Output the (x, y) coordinate of the center of the cell containing the given text.  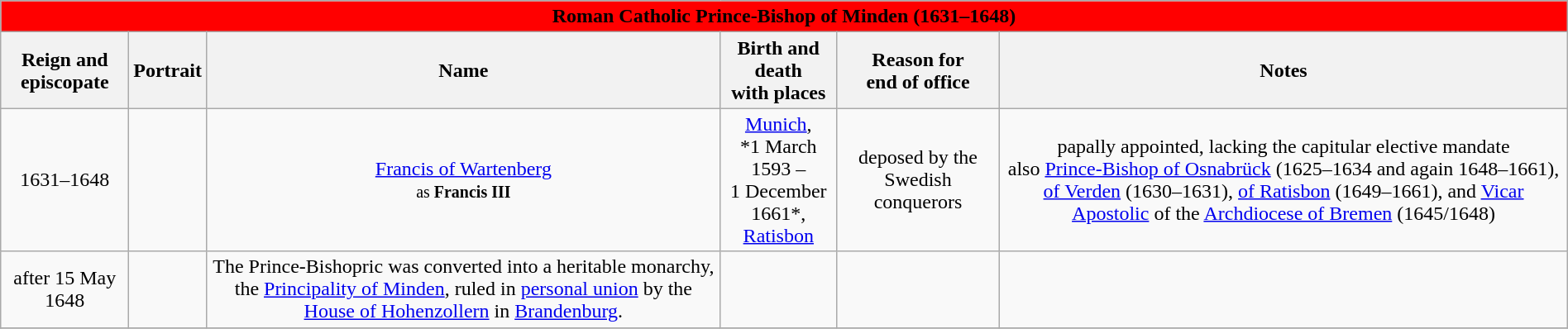
after 15 May 1648 (65, 289)
Reign and episcopate (65, 70)
Reason for end of office (918, 70)
Munich, *1 March 1593 – 1 December 1661*, Ratisbon (778, 180)
Francis of Wartenbergas Francis III (463, 180)
1631–1648 (65, 180)
Name (463, 70)
Notes (1284, 70)
deposed by the Swedish conquerors (918, 180)
Portrait (168, 70)
Roman Catholic Prince-Bishop of Minden (1631–1648) (784, 17)
Birth and deathwith places (778, 70)
